Find where the given text appears and provide that cell's center as (X, Y) coordinate. 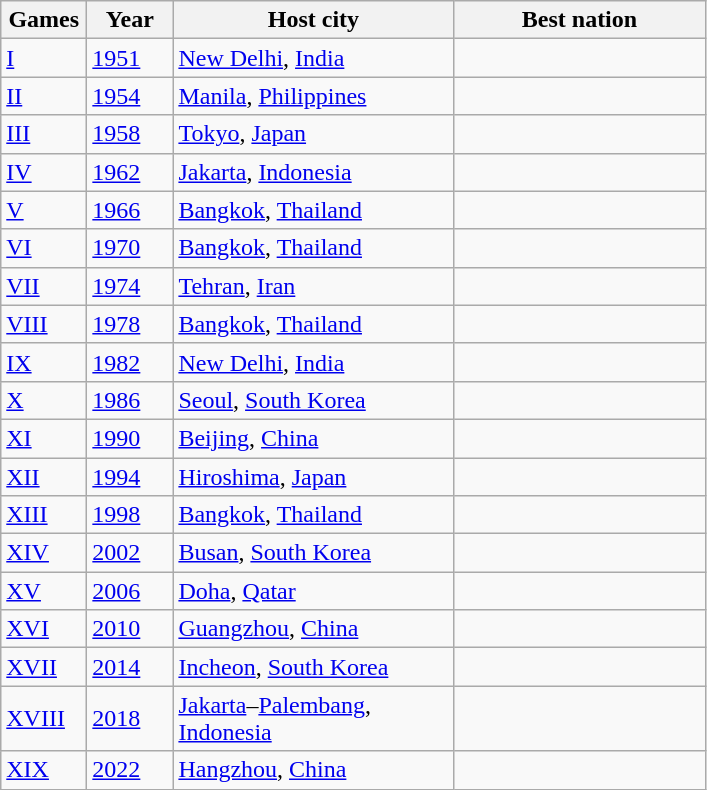
Jakarta–Palembang, Indonesia (314, 718)
Guangzhou, China (314, 629)
1994 (130, 477)
1970 (130, 248)
VII (44, 286)
V (44, 210)
VIII (44, 324)
IX (44, 362)
1966 (130, 210)
1978 (130, 324)
Tehran, Iran (314, 286)
1954 (130, 96)
Games (44, 20)
Beijing, China (314, 438)
Seoul, South Korea (314, 400)
2006 (130, 591)
2022 (130, 770)
XVII (44, 667)
I (44, 58)
1982 (130, 362)
XIX (44, 770)
XIII (44, 515)
Best nation (580, 20)
Host city (314, 20)
X (44, 400)
1962 (130, 172)
Busan, South Korea (314, 553)
XI (44, 438)
XIV (44, 553)
2002 (130, 553)
1986 (130, 400)
Hangzhou, China (314, 770)
2014 (130, 667)
Incheon, South Korea (314, 667)
1998 (130, 515)
Hiroshima, Japan (314, 477)
1951 (130, 58)
Manila, Philippines (314, 96)
Doha, Qatar (314, 591)
2018 (130, 718)
2010 (130, 629)
VI (44, 248)
1990 (130, 438)
IV (44, 172)
Year (130, 20)
II (44, 96)
XII (44, 477)
Jakarta, Indonesia (314, 172)
XVIII (44, 718)
Tokyo, Japan (314, 134)
XVI (44, 629)
1958 (130, 134)
III (44, 134)
XV (44, 591)
1974 (130, 286)
